Detect which cell encompasses the target text, then output its (X, Y) center coordinate. 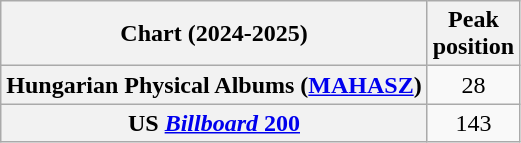
Hungarian Physical Albums (MAHASZ) (214, 85)
US Billboard 200 (214, 123)
28 (473, 85)
143 (473, 123)
Peakposition (473, 34)
Chart (2024-2025) (214, 34)
